Identify which cell holds the provided text, then report its (X, Y) central coordinate. 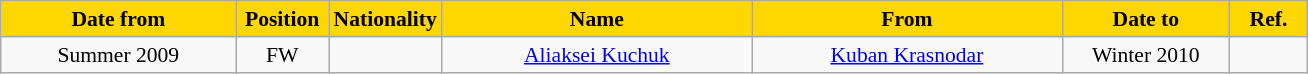
Kuban Krasnodar (907, 55)
From (907, 19)
Summer 2009 (118, 55)
Name (597, 19)
Position (282, 19)
Aliaksei Kuchuk (597, 55)
Ref. (1269, 19)
Date to (1146, 19)
FW (282, 55)
Winter 2010 (1146, 55)
Date from (118, 19)
Nationality (384, 19)
